Search for the cell housing the specified text and yield its (X, Y) center coordinate. 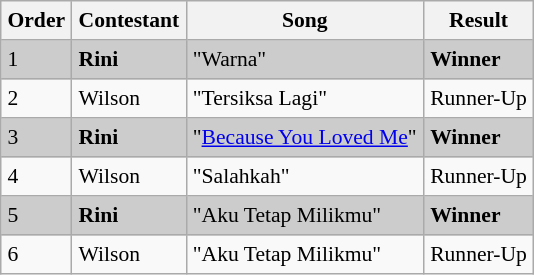
Result (478, 20)
1 (36, 60)
"Salahkah" (304, 176)
"Because You Loved Me" (304, 138)
"Tersiksa Lagi" (304, 98)
"Warna" (304, 60)
Contestant (129, 20)
Order (36, 20)
Song (304, 20)
4 (36, 176)
3 (36, 138)
2 (36, 98)
5 (36, 216)
6 (36, 254)
